Search for the cell housing the specified text and yield its [X, Y] center coordinate. 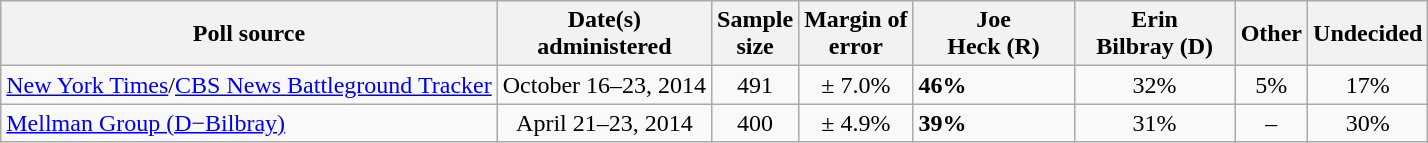
± 7.0% [856, 85]
JoeHeck (R) [994, 34]
April 21–23, 2014 [604, 123]
Date(s)administered [604, 34]
17% [1368, 85]
46% [994, 85]
– [1271, 123]
39% [994, 123]
491 [756, 85]
Mellman Group (D−Bilbray) [249, 123]
32% [1154, 85]
Margin oferror [856, 34]
Undecided [1368, 34]
400 [756, 123]
ErinBilbray (D) [1154, 34]
5% [1271, 85]
Poll source [249, 34]
October 16–23, 2014 [604, 85]
Samplesize [756, 34]
New York Times/CBS News Battleground Tracker [249, 85]
31% [1154, 123]
30% [1368, 123]
± 4.9% [856, 123]
Other [1271, 34]
